Scan for the cell matching the given text and deliver its [X, Y] coordinate at center. 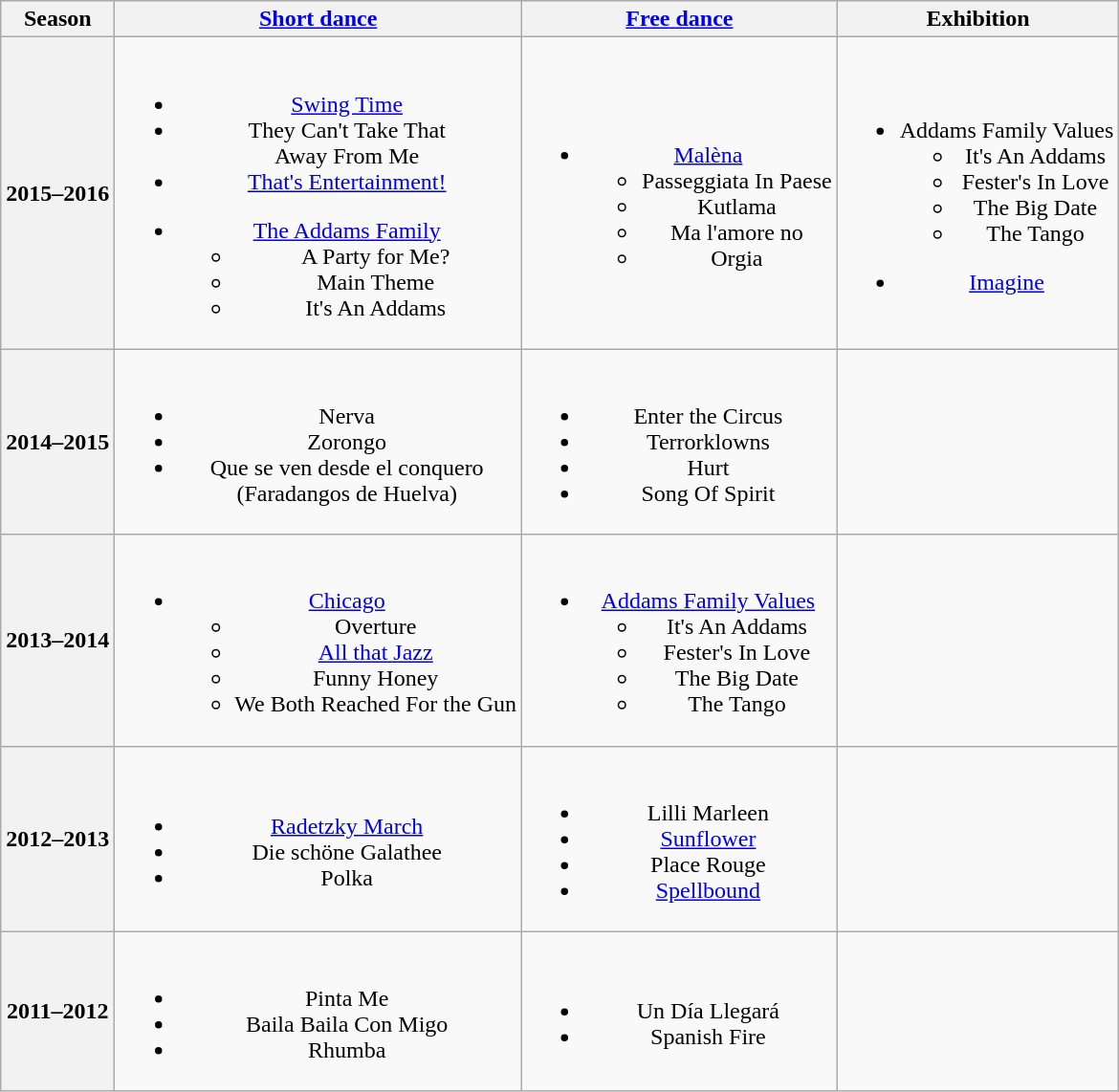
2011–2012 [57, 1012]
Exhibition [977, 19]
2012–2013 [57, 839]
Chicago Overture All that Jazz Funny Honey We Both Reached For the Gun [318, 641]
2013–2014 [57, 641]
Short dance [318, 19]
Un Día Llegará Spanish Fire [680, 1012]
Free dance [680, 19]
2015–2016 [57, 193]
Swing Time They Can't Take That Away From Me That's Entertainment! The Addams Family A Party for Me? Main Theme It's An Addams [318, 193]
Nerva Zorongo Que se ven desde el conquero (Faradangos de Huelva) [318, 442]
Season [57, 19]
Addams Family Values It's An AddamsFester's In LoveThe Big DateThe TangoImagine [977, 193]
Lilli Marleen Sunflower Place Rouge Spellbound [680, 839]
2014–2015 [57, 442]
Enter the Circus Terrorklowns Hurt Song Of Spirit [680, 442]
Pinta Me Baila Baila Con Migo Rhumba [318, 1012]
Radetzky March Die schöne Galathee Polka [318, 839]
Addams Family Values It's An AddamsFester's In LoveThe Big DateThe Tango [680, 641]
MalènaPasseggiata In Paese Kutlama Ma l'amore no Orgia [680, 193]
